Capture the cell that displays the provided text and extract its (x, y) central coordinate. 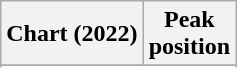
Peakposition (189, 34)
Chart (2022) (72, 34)
